Detect which cell encompasses the target text, then output its [X, Y] center coordinate. 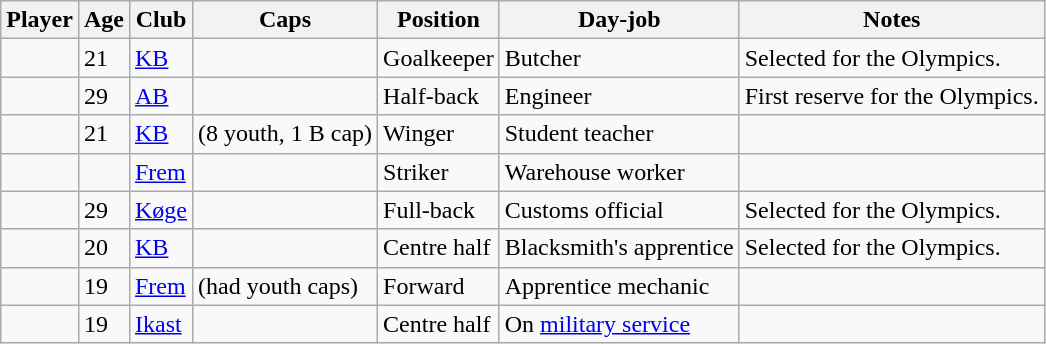
Butcher [619, 58]
Ikast [160, 324]
(had youth caps) [286, 286]
Blacksmith's apprentice [619, 248]
Position [439, 20]
Apprentice mechanic [619, 286]
Engineer [619, 96]
Student teacher [619, 134]
Half-back [439, 96]
Køge [160, 210]
Forward [439, 286]
Club [160, 20]
(8 youth, 1 B cap) [286, 134]
Customs official [619, 210]
20 [104, 248]
Age [104, 20]
Warehouse worker [619, 172]
First reserve for the Olympics. [892, 96]
Player [40, 20]
Striker [439, 172]
Notes [892, 20]
Full-back [439, 210]
Day-job [619, 20]
Goalkeeper [439, 58]
AB [160, 96]
Caps [286, 20]
On military service [619, 324]
Winger [439, 134]
